Return (X, Y) of the center of cell containing provided text 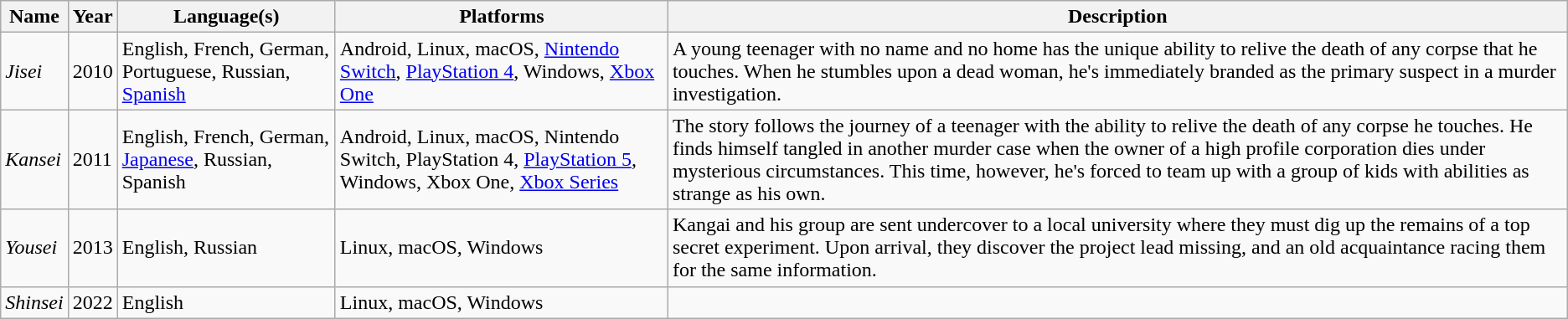
Shinsei (34, 302)
English (226, 302)
Name (34, 17)
Android, Linux, macOS, Nintendo Switch, PlayStation 4, PlayStation 5, Windows, Xbox One, Xbox Series (501, 159)
Year (92, 17)
Platforms (501, 17)
Language(s) (226, 17)
Android, Linux, macOS, Nintendo Switch, PlayStation 4, Windows, Xbox One (501, 71)
2013 (92, 248)
2010 (92, 71)
Yousei (34, 248)
English, French, German, Japanese, Russian, Spanish (226, 159)
2011 (92, 159)
2022 (92, 302)
English, Russian (226, 248)
Kansei (34, 159)
Description (1117, 17)
Jisei (34, 71)
English, French, German, Portuguese, Russian, Spanish (226, 71)
